Scan for the cell matching the given text and deliver its [X, Y] coordinate at center. 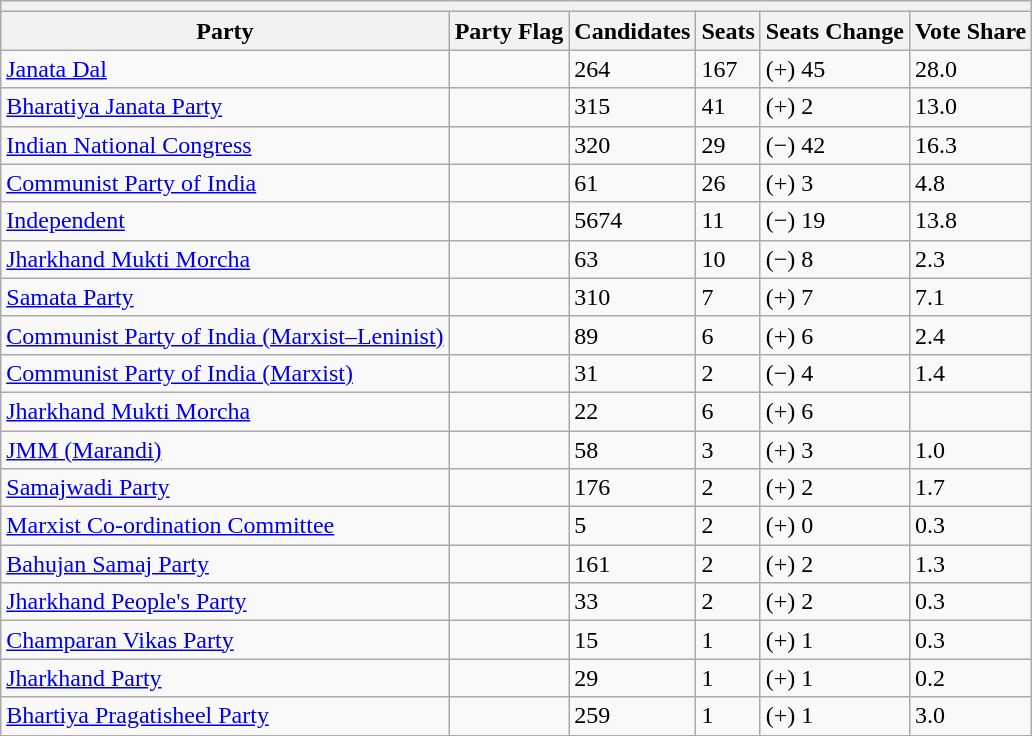
41 [728, 107]
33 [632, 602]
Champaran Vikas Party [225, 640]
Bahujan Samaj Party [225, 564]
Marxist Co-ordination Committee [225, 526]
28.0 [970, 69]
JMM (Marandi) [225, 449]
13.8 [970, 221]
(+) 7 [834, 297]
(−) 19 [834, 221]
2.4 [970, 335]
Janata Dal [225, 69]
4.8 [970, 183]
(−) 8 [834, 259]
Bhartiya Pragatisheel Party [225, 716]
259 [632, 716]
1.3 [970, 564]
(+) 0 [834, 526]
31 [632, 373]
1.0 [970, 449]
26 [728, 183]
7 [728, 297]
11 [728, 221]
161 [632, 564]
Communist Party of India (Marxist) [225, 373]
10 [728, 259]
Independent [225, 221]
15 [632, 640]
Party [225, 31]
167 [728, 69]
Jharkhand People's Party [225, 602]
3 [728, 449]
22 [632, 411]
Seats [728, 31]
Samata Party [225, 297]
Candidates [632, 31]
16.3 [970, 145]
Bharatiya Janata Party [225, 107]
310 [632, 297]
320 [632, 145]
89 [632, 335]
7.1 [970, 297]
(−) 42 [834, 145]
Seats Change [834, 31]
63 [632, 259]
Communist Party of India (Marxist–Leninist) [225, 335]
Vote Share [970, 31]
(−) 4 [834, 373]
1.7 [970, 488]
5 [632, 526]
Communist Party of India [225, 183]
58 [632, 449]
61 [632, 183]
2.3 [970, 259]
(+) 45 [834, 69]
1.4 [970, 373]
Jharkhand Party [225, 678]
315 [632, 107]
3.0 [970, 716]
Indian National Congress [225, 145]
5674 [632, 221]
Party Flag [509, 31]
176 [632, 488]
Samajwadi Party [225, 488]
0.2 [970, 678]
13.0 [970, 107]
264 [632, 69]
